Provide the (X, Y) coordinate of the cell's center where the given text is located.  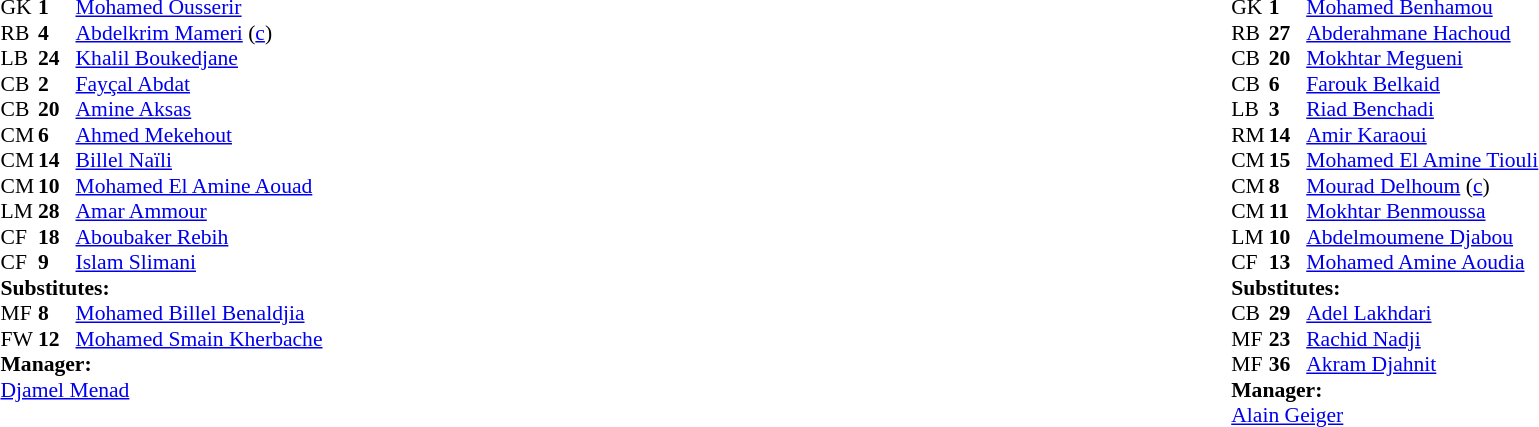
Khalil Boukedjane (226, 59)
Substitutes: (188, 288)
11 (1288, 211)
36 (1288, 365)
29 (1288, 313)
12 (57, 339)
13 (1288, 263)
Amar Ammour (226, 211)
RM (1250, 135)
Aboubaker Rebih (226, 237)
28 (57, 211)
Mohamed Smain Kherbache (226, 339)
Abdelkrim Mameri (c) (226, 33)
24 (57, 59)
Fayçal Abdat (226, 84)
3 (1288, 109)
Islam Slimani (226, 263)
2 (57, 84)
Mohamed Billel Benaldjia (226, 313)
27 (1288, 33)
Ahmed Mekehout (226, 135)
Djamel Menad (188, 390)
15 (1288, 161)
Mohamed El Amine Aouad (226, 186)
23 (1288, 339)
Amine Aksas (226, 109)
FW (19, 339)
Manager: (188, 365)
18 (57, 237)
4 (57, 33)
Billel Naïli (226, 161)
9 (57, 263)
